Determine the (X, Y) coordinate at the center of the cell enclosing the given text.  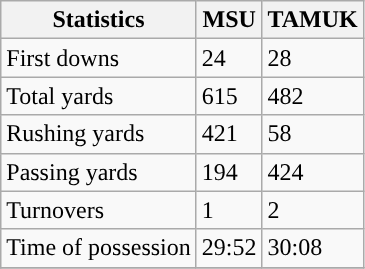
30:08 (312, 248)
58 (312, 134)
Passing yards (99, 172)
Statistics (99, 20)
Time of possession (99, 248)
Rushing yards (99, 134)
28 (312, 58)
First downs (99, 58)
194 (229, 172)
Turnovers (99, 210)
2 (312, 210)
29:52 (229, 248)
Total yards (99, 96)
24 (229, 58)
482 (312, 96)
1 (229, 210)
615 (229, 96)
424 (312, 172)
TAMUK (312, 20)
421 (229, 134)
MSU (229, 20)
